From the cell containing the given text, extract its center point as [x, y] coordinate. 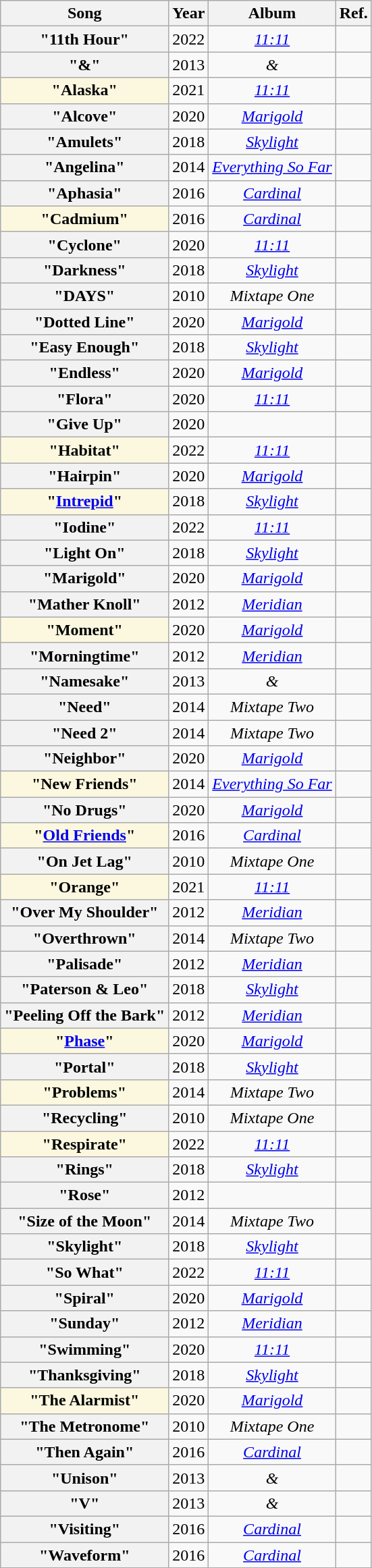
"Need" [85, 707]
"Iodine" [85, 527]
"Swimming" [85, 1349]
"Cadmium" [85, 219]
"The Metronome" [85, 1426]
"Peeling Off the Bark" [85, 1015]
"DAYS" [85, 296]
"Palisade" [85, 964]
"New Friends" [85, 784]
"Orange" [85, 887]
"Respirate" [85, 1144]
"Aphasia" [85, 193]
"Morningtime" [85, 655]
Song [85, 13]
"Need 2" [85, 732]
"Light On" [85, 553]
"The Alarmist" [85, 1401]
"Visiting" [85, 1529]
"Sunday" [85, 1324]
"Rose" [85, 1195]
"Habitat" [85, 450]
"Endless" [85, 373]
"Spiral" [85, 1298]
"Flora" [85, 399]
"Portal" [85, 1066]
Album [272, 13]
"Phase" [85, 1041]
"Unison" [85, 1478]
"Neighbor" [85, 759]
"Darkness" [85, 270]
"Hairpin" [85, 476]
"Problems" [85, 1092]
"Mather Knoll" [85, 604]
"Paterson & Leo" [85, 990]
"Easy Enough" [85, 348]
"Old Friends" [85, 836]
"On Jet Lag" [85, 861]
"Give Up" [85, 425]
"Moment" [85, 630]
Ref. [354, 13]
"Namesake" [85, 681]
"Overthrown" [85, 938]
"Size of the Moon" [85, 1221]
"Skylight" [85, 1247]
"Cyclone" [85, 244]
"Over My Shoulder" [85, 913]
"Angelina" [85, 167]
"11th Hour" [85, 39]
"Thanksgiving" [85, 1375]
"Waveform" [85, 1555]
"So What" [85, 1272]
"Intrepid" [85, 502]
"Alaska" [85, 90]
"Recycling" [85, 1118]
"Amulets" [85, 142]
"Marigold" [85, 578]
"Then Again" [85, 1452]
"Dotted Line" [85, 322]
"&" [85, 65]
Year [189, 13]
"Alcove" [85, 116]
"No Drugs" [85, 810]
"Rings" [85, 1170]
"V" [85, 1503]
